From the cell containing the given text, extract its center point as (x, y) coordinate. 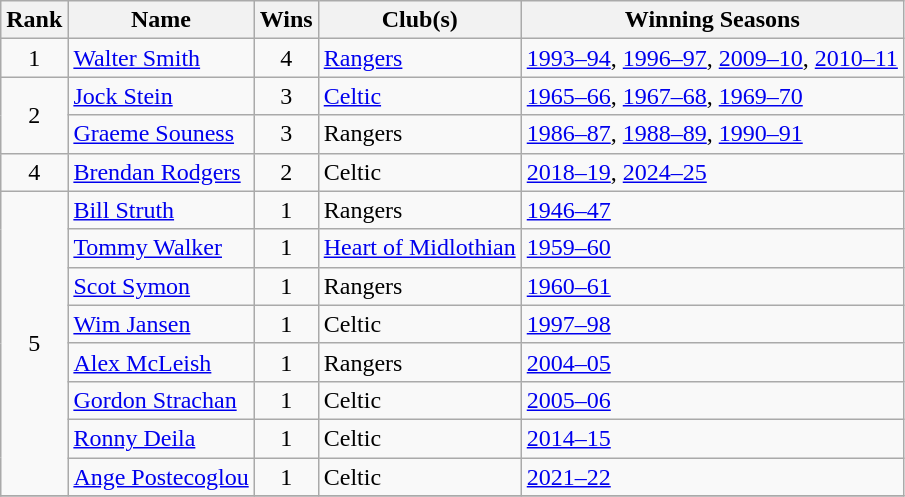
Wins (286, 20)
1960–61 (712, 286)
Walter Smith (161, 58)
Alex McLeish (161, 362)
Gordon Strachan (161, 400)
Graeme Souness (161, 134)
1965–66, 1967–68, 1969–70 (712, 96)
Bill Struth (161, 210)
2021–22 (712, 477)
Tommy Walker (161, 248)
2018–19, 2024–25 (712, 172)
Club(s) (420, 20)
Brendan Rodgers (161, 172)
2004–05 (712, 362)
1993–94, 1996–97, 2009–10, 2010–11 (712, 58)
1997–98 (712, 324)
1959–60 (712, 248)
Winning Seasons (712, 20)
Name (161, 20)
1986–87, 1988–89, 1990–91 (712, 134)
Jock Stein (161, 96)
2014–15 (712, 438)
5 (34, 343)
Rank (34, 20)
2005–06 (712, 400)
Scot Symon (161, 286)
Heart of Midlothian (420, 248)
1946–47 (712, 210)
Ronny Deila (161, 438)
Wim Jansen (161, 324)
Ange Postecoglou (161, 477)
